Return the (x, y) coordinate for the center point of the cell that contains the specified text.  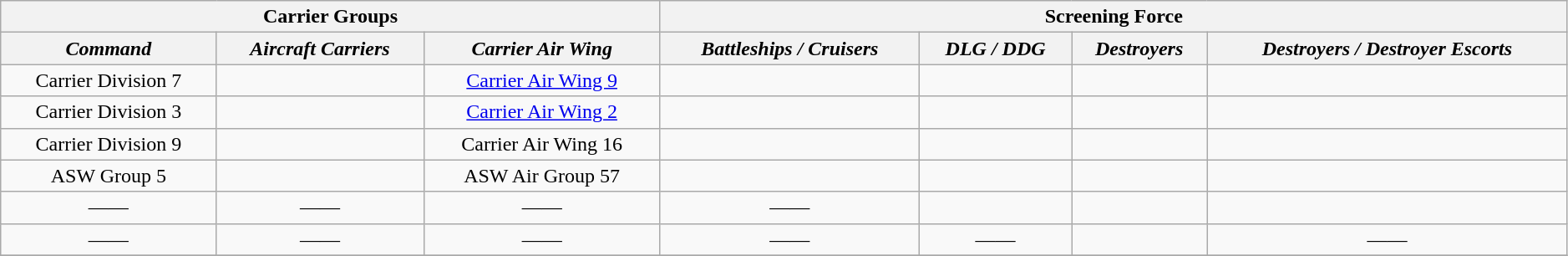
Carrier Air Wing 2 (541, 112)
Aircraft Carriers (320, 49)
Carrier Groups (331, 17)
DLG / DDG (995, 49)
ASW Air Group 57 (541, 176)
Carrier Division 7 (109, 80)
Carrier Air Wing 9 (541, 80)
Carrier Division 9 (109, 144)
Destroyers / Destroyer Escorts (1388, 49)
Destroyers (1139, 49)
Carrier Division 3 (109, 112)
Screening Force (1114, 17)
Command (109, 49)
ASW Group 5 (109, 176)
Carrier Air Wing (541, 49)
Carrier Air Wing 16 (541, 144)
Battleships / Cruisers (789, 49)
